Pinpoint the cell where the given text exists, returning its [x, y] midpoint coordinate. 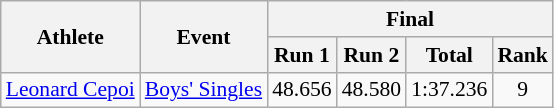
1:37.236 [449, 90]
48.656 [302, 90]
Boys' Singles [204, 90]
Event [204, 36]
Final [410, 19]
Leonard Cepoi [70, 90]
9 [522, 90]
Run 2 [372, 55]
Athlete [70, 36]
Run 1 [302, 55]
Rank [522, 55]
Total [449, 55]
48.580 [372, 90]
